From the cell containing the given text, extract its center point as [x, y] coordinate. 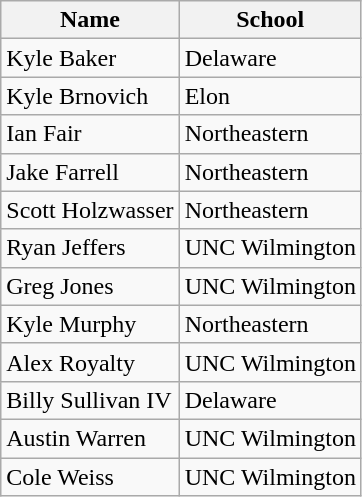
Elon [270, 96]
Billy Sullivan IV [90, 400]
Jake Farrell [90, 172]
Kyle Baker [90, 58]
Kyle Murphy [90, 324]
Ryan Jeffers [90, 248]
Austin Warren [90, 438]
Name [90, 20]
Greg Jones [90, 286]
Alex Royalty [90, 362]
School [270, 20]
Kyle Brnovich [90, 96]
Ian Fair [90, 134]
Cole Weiss [90, 477]
Scott Holzwasser [90, 210]
